Return the (x, y) coordinate for the center point of the cell that contains the specified text.  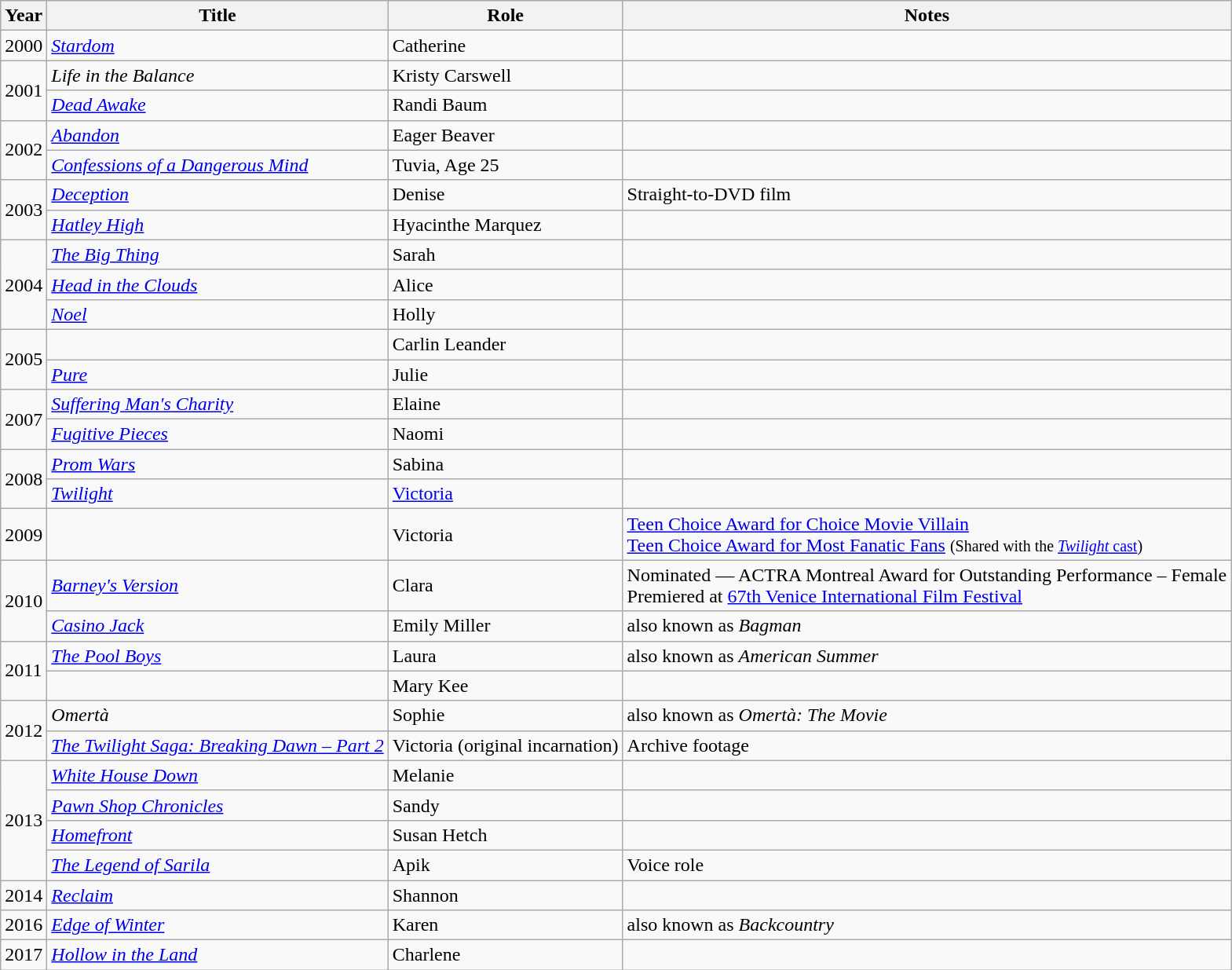
Omertà (218, 716)
Holly (506, 314)
Laura (506, 656)
2017 (24, 955)
also known as Backcountry (927, 925)
also known as Bagman (927, 626)
Sophie (506, 716)
Carlin Leander (506, 344)
Apik (506, 865)
Sabina (506, 464)
Edge of Winter (218, 925)
Role (506, 16)
Kristy Carswell (506, 75)
Nominated — ACTRA Montreal Award for Outstanding Performance – FemalePremiered at 67th Venice International Film Festival (927, 586)
Naomi (506, 434)
2012 (24, 730)
2001 (24, 90)
Charlene (506, 955)
Catherine (506, 46)
White House Down (218, 775)
Fugitive Pieces (218, 434)
The Legend of Sarila (218, 865)
Denise (506, 195)
Susan Hetch (506, 835)
Suffering Man's Charity (218, 404)
Mary Kee (506, 686)
Hatley High (218, 225)
2014 (24, 895)
2000 (24, 46)
2016 (24, 925)
2005 (24, 359)
Clara (506, 586)
Noel (218, 314)
2004 (24, 284)
Victoria (original incarnation) (506, 745)
Emily Miller (506, 626)
Alice (506, 284)
Prom Wars (218, 464)
2008 (24, 479)
Dead Awake (218, 105)
2003 (24, 210)
Year (24, 16)
Hyacinthe Marquez (506, 225)
Tuvia, Age 25 (506, 165)
Sandy (506, 805)
also known as Omertà: The Movie (927, 716)
Reclaim (218, 895)
Head in the Clouds (218, 284)
Teen Choice Award for Choice Movie VillainTeen Choice Award for Most Fanatic Fans (Shared with the Twilight cast) (927, 534)
Straight-to-DVD film (927, 195)
Voice role (927, 865)
Confessions of a Dangerous Mind (218, 165)
Sarah (506, 254)
2011 (24, 671)
Hollow in the Land (218, 955)
The Big Thing (218, 254)
Julie (506, 375)
Karen (506, 925)
The Twilight Saga: Breaking Dawn – Part 2 (218, 745)
Shannon (506, 895)
Elaine (506, 404)
Archive footage (927, 745)
Pure (218, 375)
2009 (24, 534)
Life in the Balance (218, 75)
Title (218, 16)
Twilight (218, 494)
Randi Baum (506, 105)
2013 (24, 820)
Eager Beaver (506, 135)
Deception (218, 195)
Homefront (218, 835)
2010 (24, 600)
Barney's Version (218, 586)
Notes (927, 16)
The Pool Boys (218, 656)
Abandon (218, 135)
Melanie (506, 775)
also known as American Summer (927, 656)
Pawn Shop Chronicles (218, 805)
2007 (24, 419)
Casino Jack (218, 626)
2002 (24, 150)
Stardom (218, 46)
